Return the (X, Y) coordinate for the center point of the cell that contains the specified text.  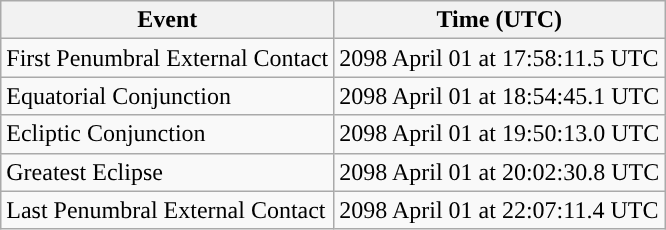
Equatorial Conjunction (168, 96)
2098 April 01 at 22:07:11.4 UTC (500, 210)
First Penumbral External Contact (168, 58)
Ecliptic Conjunction (168, 134)
2098 April 01 at 20:02:30.8 UTC (500, 172)
2098 April 01 at 18:54:45.1 UTC (500, 96)
Time (UTC) (500, 20)
Last Penumbral External Contact (168, 210)
2098 April 01 at 17:58:11.5 UTC (500, 58)
2098 April 01 at 19:50:13.0 UTC (500, 134)
Event (168, 20)
Greatest Eclipse (168, 172)
